Provide the [x, y] coordinate of the cell's center where the given text is located.  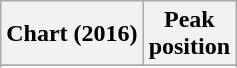
Peakposition [189, 34]
Chart (2016) [72, 34]
